Capture the cell that displays the provided text and extract its [X, Y] central coordinate. 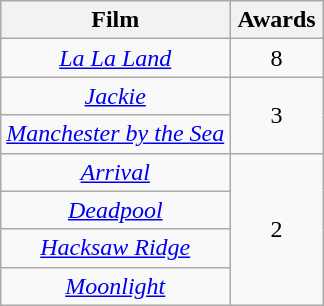
Deadpool [116, 210]
Film [116, 20]
8 [277, 58]
Manchester by the Sea [116, 134]
2 [277, 229]
Awards [277, 20]
La La Land [116, 58]
3 [277, 115]
Moonlight [116, 286]
Jackie [116, 96]
Arrival [116, 172]
Hacksaw Ridge [116, 248]
